From the cell containing the given text, extract its center point as (X, Y) coordinate. 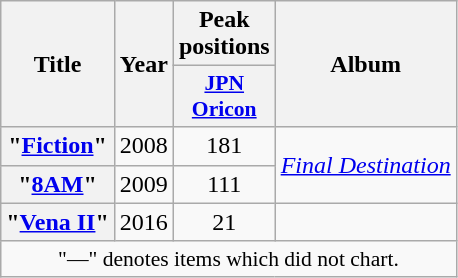
"—" denotes items which did not chart. (228, 259)
21 (224, 222)
"Fiction" (58, 146)
2008 (144, 146)
2009 (144, 184)
111 (224, 184)
JPNOricon (224, 96)
"8AM" (58, 184)
Year (144, 64)
Album (366, 64)
Peak positions (224, 34)
Final Destination (366, 165)
2016 (144, 222)
"Vena II" (58, 222)
181 (224, 146)
Title (58, 64)
